Scan for the cell matching the given text and deliver its (X, Y) coordinate at center. 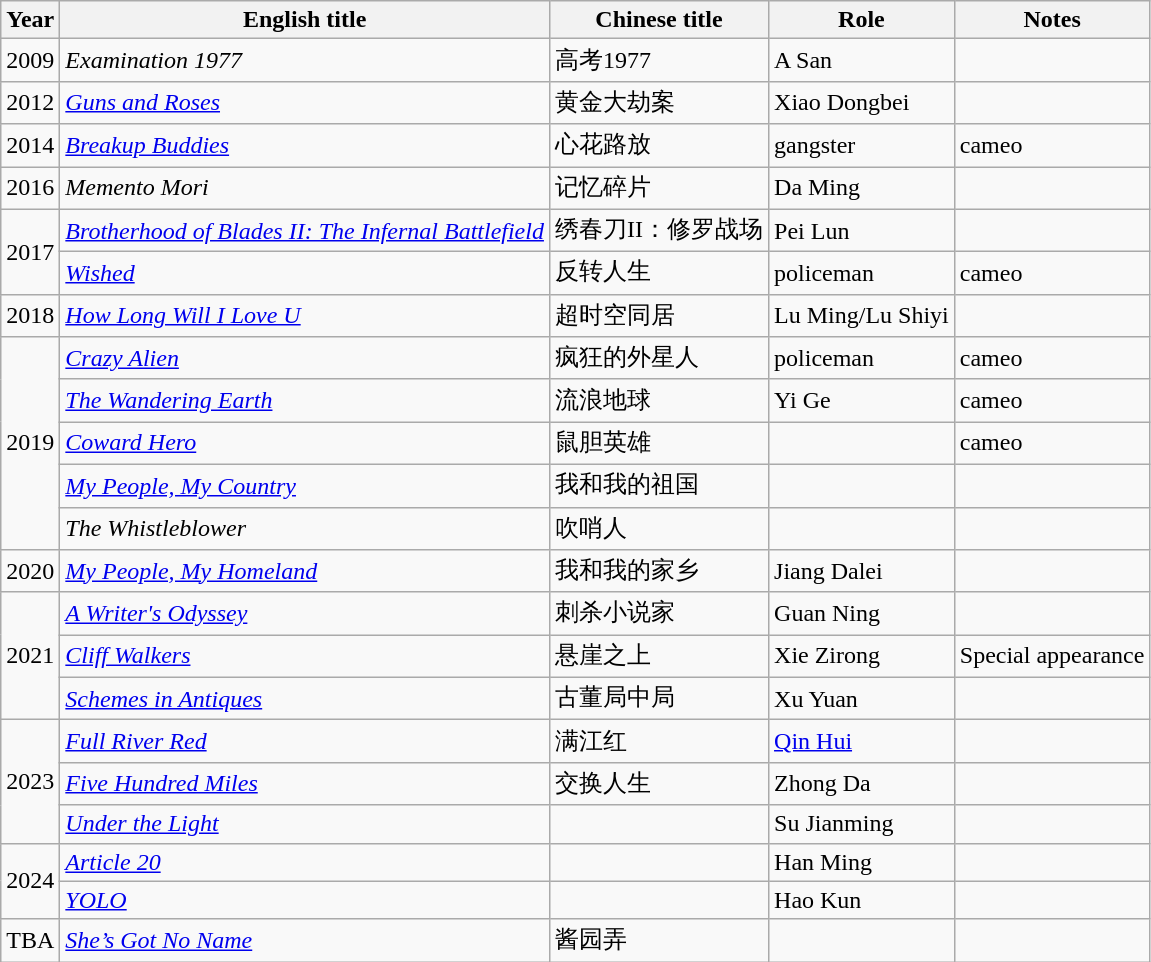
流浪地球 (658, 400)
我和我的家乡 (658, 572)
The Wandering Earth (305, 400)
绣春刀II：修罗战场 (658, 230)
Wished (305, 274)
My People, My Homeland (305, 572)
悬崖之上 (658, 656)
2009 (30, 60)
Role (862, 20)
Pei Lun (862, 230)
A Writer's Odyssey (305, 614)
TBA (30, 940)
黄金大劫案 (658, 102)
The Whistleblower (305, 528)
交换人生 (658, 784)
Guns and Roses (305, 102)
Year (30, 20)
Hao Kun (862, 900)
2014 (30, 146)
Special appearance (1052, 656)
2018 (30, 316)
gangster (862, 146)
疯狂的外星人 (658, 358)
2019 (30, 444)
Xu Yuan (862, 698)
Han Ming (862, 862)
Schemes in Antiques (305, 698)
Examination 1977 (305, 60)
酱园弄 (658, 940)
2016 (30, 188)
2012 (30, 102)
Xiao Dongbei (862, 102)
English title (305, 20)
She’s Got No Name (305, 940)
超时空同居 (658, 316)
My People, My Country (305, 486)
A San (862, 60)
Breakup Buddies (305, 146)
Cliff Walkers (305, 656)
Under the Light (305, 824)
How Long Will I Love U (305, 316)
Lu Ming/Lu Shiyi (862, 316)
Jiang Dalei (862, 572)
Brotherhood of Blades II: The Infernal Battlefield (305, 230)
Yi Ge (862, 400)
Xie Zirong (862, 656)
Full River Red (305, 742)
2020 (30, 572)
Article 20 (305, 862)
吹哨人 (658, 528)
2021 (30, 656)
2023 (30, 782)
Notes (1052, 20)
Su Jianming (862, 824)
满江红 (658, 742)
2024 (30, 881)
Guan Ning (862, 614)
2017 (30, 252)
高考1977 (658, 60)
反转人生 (658, 274)
Da Ming (862, 188)
Qin Hui (862, 742)
Zhong Da (862, 784)
刺杀小说家 (658, 614)
Crazy Alien (305, 358)
我和我的祖国 (658, 486)
心花路放 (658, 146)
Memento Mori (305, 188)
记忆碎片 (658, 188)
Five Hundred Miles (305, 784)
Coward Hero (305, 444)
Chinese title (658, 20)
鼠胆英雄 (658, 444)
古董局中局 (658, 698)
YOLO (305, 900)
